Detect which cell encompasses the target text, then output its (x, y) center coordinate. 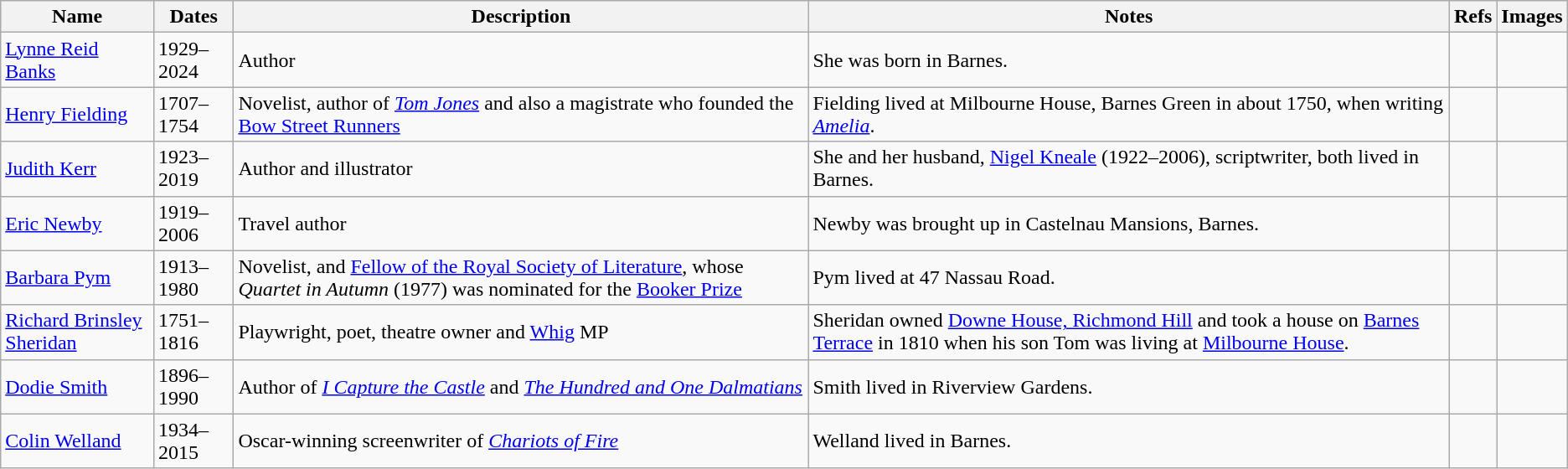
Notes (1129, 17)
1707–1754 (193, 114)
Author (521, 60)
Oscar-winning screenwriter of Chariots of Fire (521, 441)
Dates (193, 17)
Newby was brought up in Castelnau Mansions, Barnes. (1129, 223)
Images (1532, 17)
Dodie Smith (77, 387)
1913–1980 (193, 278)
Playwright, poet, theatre owner and Whig MP (521, 332)
1923–2019 (193, 169)
Name (77, 17)
Author and illustrator (521, 169)
1751–1816 (193, 332)
Pym lived at 47 Nassau Road. (1129, 278)
Eric Newby (77, 223)
Refs (1473, 17)
Judith Kerr (77, 169)
Sheridan owned Downe House, Richmond Hill and took a house on Barnes Terrace in 1810 when his son Tom was living at Milbourne House. (1129, 332)
1929–2024 (193, 60)
Henry Fielding (77, 114)
Welland lived in Barnes. (1129, 441)
She and her husband, Nigel Kneale (1922–2006), scriptwriter, both lived in Barnes. (1129, 169)
Fielding lived at Milbourne House, Barnes Green in about 1750, when writing Amelia. (1129, 114)
Author of I Capture the Castle and The Hundred and One Dalmatians (521, 387)
Colin Welland (77, 441)
Barbara Pym (77, 278)
Richard Brinsley Sheridan (77, 332)
Novelist, author of Tom Jones and also a magistrate who founded the Bow Street Runners (521, 114)
Travel author (521, 223)
Description (521, 17)
She was born in Barnes. (1129, 60)
1896–1990 (193, 387)
1919–2006 (193, 223)
Novelist, and Fellow of the Royal Society of Literature, whose Quartet in Autumn (1977) was nominated for the Booker Prize (521, 278)
Smith lived in Riverview Gardens. (1129, 387)
Lynne Reid Banks (77, 60)
1934–2015 (193, 441)
